Extract the [x, y] coordinate from the center of the cell holding the provided text.  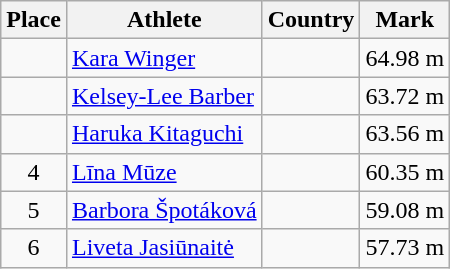
63.56 m [405, 134]
Country [311, 20]
Haruka Kitaguchi [164, 134]
59.08 m [405, 210]
Place [34, 20]
64.98 m [405, 58]
57.73 m [405, 248]
Mark [405, 20]
60.35 m [405, 172]
5 [34, 210]
Līna Mūze [164, 172]
Kara Winger [164, 58]
63.72 m [405, 96]
Barbora Špotáková [164, 210]
Athlete [164, 20]
6 [34, 248]
Liveta Jasiūnaitė [164, 248]
4 [34, 172]
Kelsey-Lee Barber [164, 96]
